Pinpoint the cell where the given text exists, returning its (x, y) midpoint coordinate. 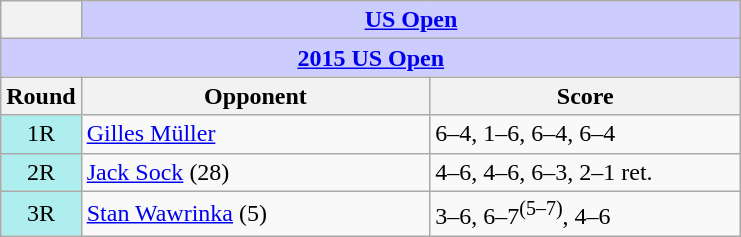
4–6, 4–6, 6–3, 2–1 ret. (586, 172)
Jack Sock (28) (256, 172)
6–4, 1–6, 6–4, 6–4 (586, 134)
3–6, 6–7(5–7), 4–6 (586, 214)
Score (586, 96)
3R (41, 214)
1R (41, 134)
Stan Wawrinka (5) (256, 214)
US Open (411, 20)
2R (41, 172)
Gilles Müller (256, 134)
Round (41, 96)
2015 US Open (371, 58)
Opponent (256, 96)
